Output the (x, y) coordinate of the center of the cell containing the given text.  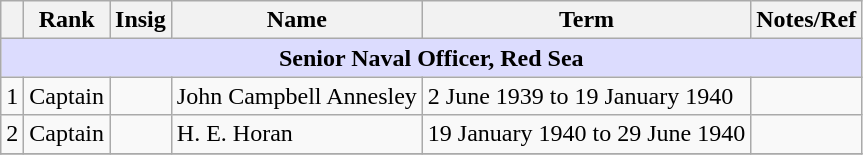
H. E. Horan (296, 134)
Rank (67, 20)
2 (12, 134)
2 June 1939 to 19 January 1940 (586, 96)
John Campbell Annesley (296, 96)
Notes/Ref (806, 20)
19 January 1940 to 29 June 1940 (586, 134)
Term (586, 20)
Senior Naval Officer, Red Sea (432, 58)
1 (12, 96)
Insig (141, 20)
Name (296, 20)
